Search for the cell housing the specified text and yield its (x, y) center coordinate. 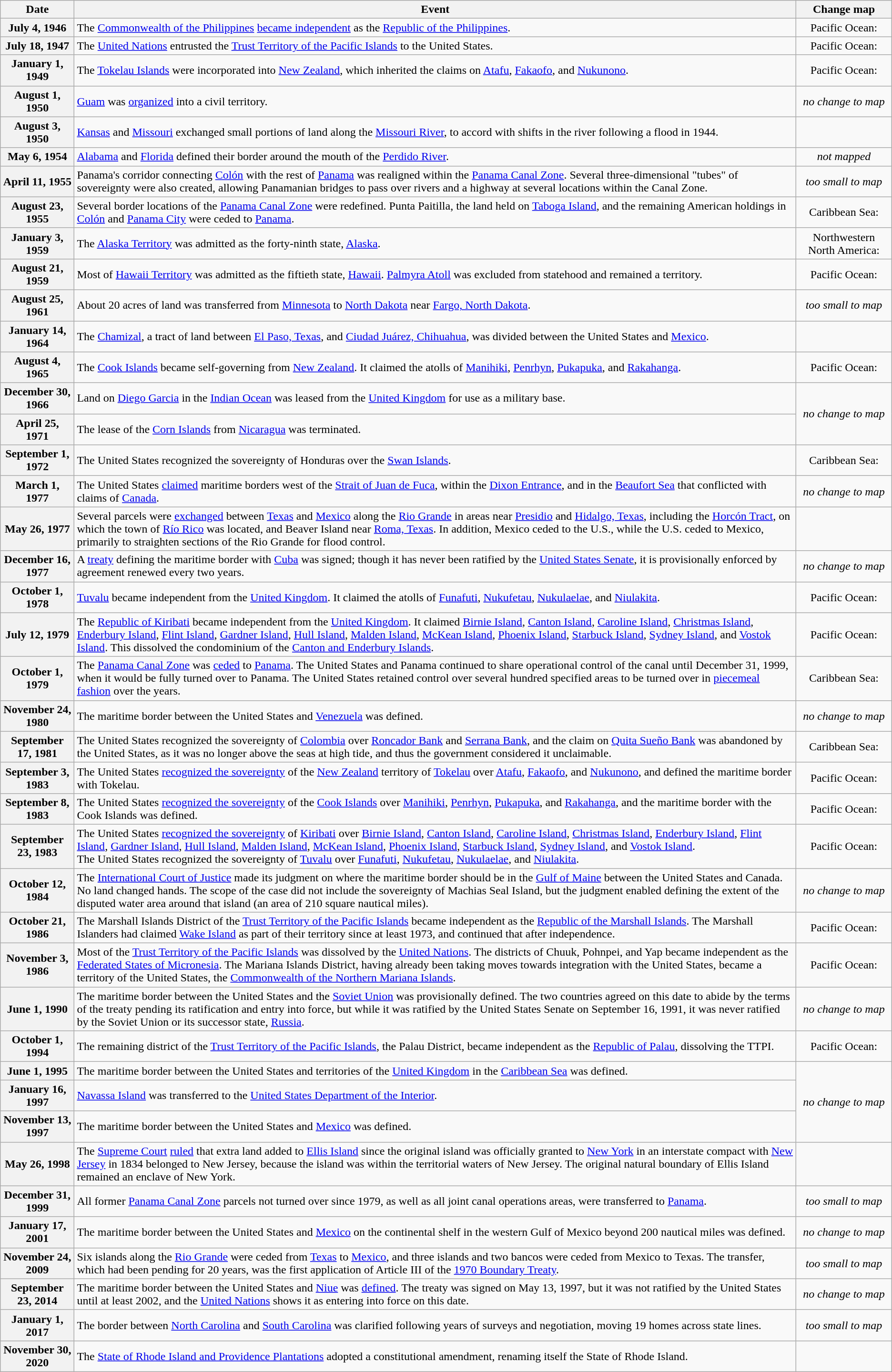
September 1, 1972 (37, 460)
November 24, 2009 (37, 1263)
October 1, 1979 (37, 678)
April 25, 1971 (37, 430)
The border between North Carolina and South Carolina was clarified following years of surveys and negotiation, moving 19 homes across state lines. (436, 1325)
Change map (844, 10)
Navassa Island was transferred to the United States Department of the Interior. (436, 1096)
September 3, 1983 (37, 777)
The lease of the Corn Islands from Nicaragua was terminated. (436, 430)
August 3, 1950 (37, 132)
December 31, 1999 (37, 1201)
July 4, 1946 (37, 28)
December 30, 1966 (37, 398)
The United States recognized the sovereignty of Honduras over the Swan Islands. (436, 460)
August 21, 1959 (37, 274)
July 12, 1979 (37, 635)
August 4, 1965 (37, 368)
Alabama and Florida defined their border around the mouth of the Perdido River. (436, 157)
The Alaska Territory was admitted as the forty-ninth state, Alaska. (436, 243)
January 16, 1997 (37, 1096)
November 13, 1997 (37, 1126)
Date (37, 10)
Kansas and Missouri exchanged small portions of land along the Missouri River, to accord with shifts in the river following a flood in 1944. (436, 132)
September 23, 2014 (37, 1294)
October 1, 1978 (37, 597)
April 11, 1955 (37, 181)
September 8, 1983 (37, 809)
July 18, 1947 (37, 46)
December 16, 1977 (37, 566)
June 1, 1995 (37, 1071)
September 23, 1983 (37, 846)
June 1, 1990 (37, 1009)
October 12, 1984 (37, 890)
November 24, 1980 (37, 716)
The Commonwealth of the Philippines became independent as the Republic of the Philippines. (436, 28)
All former Panama Canal Zone parcels not turned over since 1979, as well as all joint canal operations areas, were transferred to Panama. (436, 1201)
The Chamizal, a tract of land between El Paso, Texas, and Ciudad Juárez, Chihuahua, was divided between the United States and Mexico. (436, 336)
The maritime border between the United States and Venezuela was defined. (436, 716)
Tuvalu became independent from the United Kingdom. It claimed the atolls of Funafuti, Nukufetau, Nukulaelae, and Niulakita. (436, 597)
October 21, 1986 (37, 928)
January 1, 1949 (37, 71)
Land on Diego Garcia in the Indian Ocean was leased from the United Kingdom for use as a military base. (436, 398)
The maritime border between the United States and Mexico was defined. (436, 1126)
The United Nations entrusted the Trust Territory of the Pacific Islands to the United States. (436, 46)
The Tokelau Islands were incorporated into New Zealand, which inherited the claims on Atafu, Fakaofo, and Nukunono. (436, 71)
May 26, 1998 (37, 1164)
The State of Rhode Island and Providence Plantations adopted a constitutional amendment, renaming itself the State of Rhode Island. (436, 1356)
October 1, 1994 (37, 1046)
The maritime border between the United States and territories of the United Kingdom in the Caribbean Sea was defined. (436, 1071)
November 30, 2020 (37, 1356)
September 17, 1981 (37, 747)
About 20 acres of land was transferred from Minnesota to North Dakota near Fargo, North Dakota. (436, 305)
January 3, 1959 (37, 243)
January 14, 1964 (37, 336)
The Cook Islands became self-governing from New Zealand. It claimed the atolls of Manihiki, Penrhyn, Pukapuka, and Rakahanga. (436, 368)
March 1, 1977 (37, 492)
Northwestern North America: (844, 243)
August 23, 1955 (37, 212)
not mapped (844, 157)
Event (436, 10)
Most of Hawaii Territory was admitted as the fiftieth state, Hawaii. Palmyra Atoll was excluded from statehood and remained a territory. (436, 274)
Guam was organized into a civil territory. (436, 101)
January 17, 2001 (37, 1232)
August 25, 1961 (37, 305)
May 26, 1977 (37, 529)
January 1, 2017 (37, 1325)
August 1, 1950 (37, 101)
May 6, 1954 (37, 157)
November 3, 1986 (37, 965)
